Output the [x, y] coordinate of the center of the cell containing the given text.  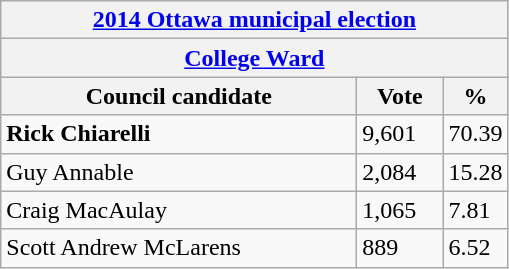
6.52 [476, 248]
Rick Chiarelli [179, 134]
15.28 [476, 172]
9,601 [400, 134]
889 [400, 248]
70.39 [476, 134]
7.81 [476, 210]
2014 Ottawa municipal election [254, 20]
Council candidate [179, 96]
Guy Annable [179, 172]
College Ward [254, 58]
2,084 [400, 172]
Craig MacAulay [179, 210]
Scott Andrew McLarens [179, 248]
1,065 [400, 210]
Vote [400, 96]
% [476, 96]
